For the text-containing cell, return its midpoint in (X, Y) coordinate format. 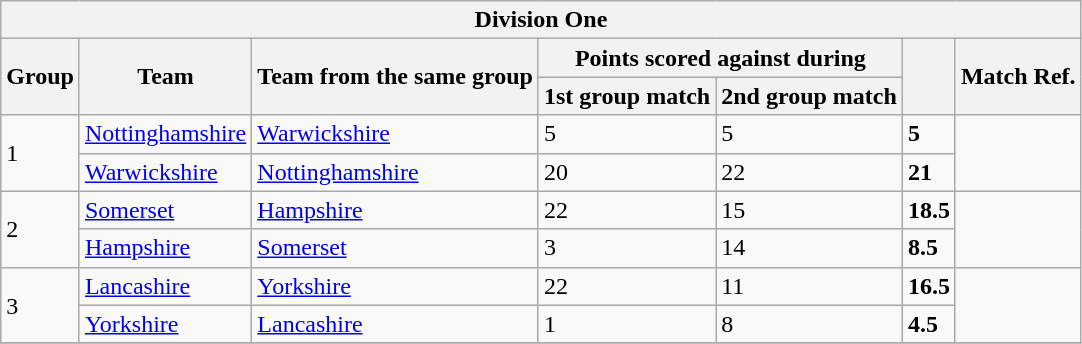
Division One (541, 20)
14 (810, 248)
Group (40, 77)
15 (810, 210)
Team from the same group (396, 77)
1st group match (626, 96)
20 (626, 172)
2 (40, 229)
4.5 (928, 324)
2nd group match (810, 96)
11 (810, 286)
8 (810, 324)
8.5 (928, 248)
Team (165, 77)
Points scored against during (720, 58)
18.5 (928, 210)
16.5 (928, 286)
21 (928, 172)
Match Ref. (1018, 77)
